Scan for the cell matching the given text and deliver its (x, y) coordinate at center. 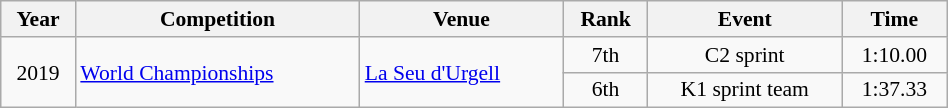
C2 sprint (745, 55)
Time (895, 19)
World Championships (217, 72)
6th (606, 90)
Year (38, 19)
Venue (462, 19)
7th (606, 55)
Rank (606, 19)
La Seu d'Urgell (462, 72)
Competition (217, 19)
1:37.33 (895, 90)
2019 (38, 72)
K1 sprint team (745, 90)
1:10.00 (895, 55)
Event (745, 19)
